Extract the [x, y] coordinate from the center of the cell holding the provided text.  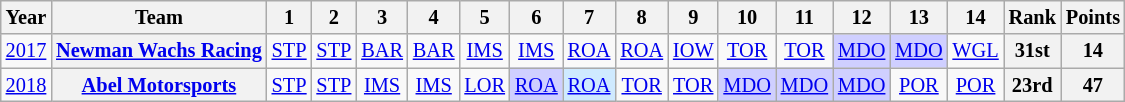
2018 [26, 85]
2 [334, 17]
Rank [1032, 17]
11 [804, 17]
Year [26, 17]
3 [382, 17]
Abel Motorsports [158, 85]
47 [1093, 85]
Team [158, 17]
Newman Wachs Racing [158, 51]
IOW [693, 51]
Points [1093, 17]
LOR [484, 85]
12 [862, 17]
9 [693, 17]
13 [918, 17]
6 [536, 17]
5 [484, 17]
WGL [976, 51]
8 [642, 17]
31st [1032, 51]
2017 [26, 51]
10 [746, 17]
23rd [1032, 85]
4 [434, 17]
1 [290, 17]
7 [590, 17]
